Search for the cell housing the specified text and yield its (X, Y) center coordinate. 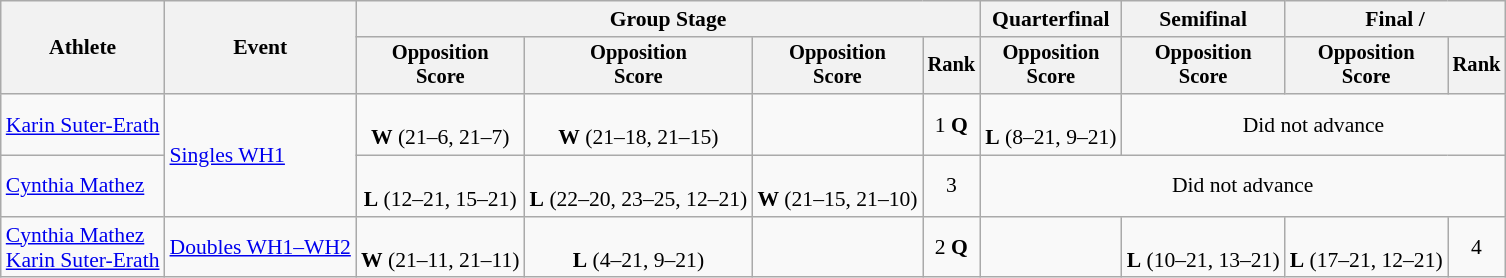
L (22–20, 23–25, 12–21) (639, 186)
Karin Suter-Erath (83, 124)
L (8–21, 9–21) (1050, 124)
Semifinal (1204, 19)
Cynthia Mathez (83, 186)
Cynthia MathezKarin Suter-Erath (83, 248)
Event (260, 48)
W (21–6, 21–7) (440, 124)
2 Q (952, 248)
Quarterfinal (1050, 19)
1 Q (952, 124)
L (17–21, 12–21) (1366, 248)
L (12–21, 15–21) (440, 186)
L (10–21, 13–21) (1204, 248)
W (21–11, 21–11) (440, 248)
L (4–21, 9–21) (639, 248)
Athlete (83, 48)
Doubles WH1–WH2 (260, 248)
Group Stage (668, 19)
W (21–18, 21–15) (639, 124)
W (21–15, 21–10) (837, 186)
Final / (1396, 19)
Singles WH1 (260, 155)
3 (952, 186)
4 (1477, 248)
